Scan for the cell matching the given text and deliver its (X, Y) coordinate at center. 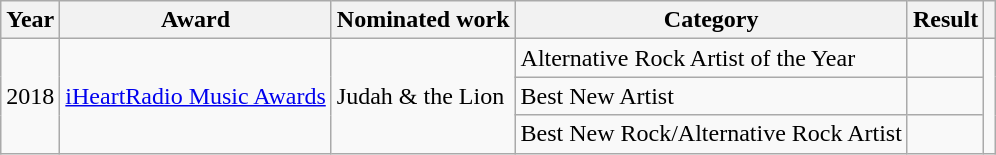
Best New Artist (711, 96)
Nominated work (423, 20)
Award (196, 20)
Alternative Rock Artist of the Year (711, 58)
Judah & the Lion (423, 96)
Year (30, 20)
Category (711, 20)
Best New Rock/Alternative Rock Artist (711, 134)
iHeartRadio Music Awards (196, 96)
2018 (30, 96)
Result (945, 20)
